Output the (x, y) coordinate of the center of the cell containing the given text.  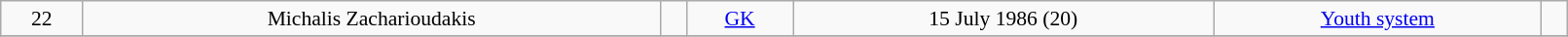
Michalis Zacharioudakis (372, 18)
GK (740, 18)
15 July 1986 (20) (1003, 18)
Youth system (1378, 18)
22 (42, 18)
